Detect which cell encompasses the target text, then output its (x, y) center coordinate. 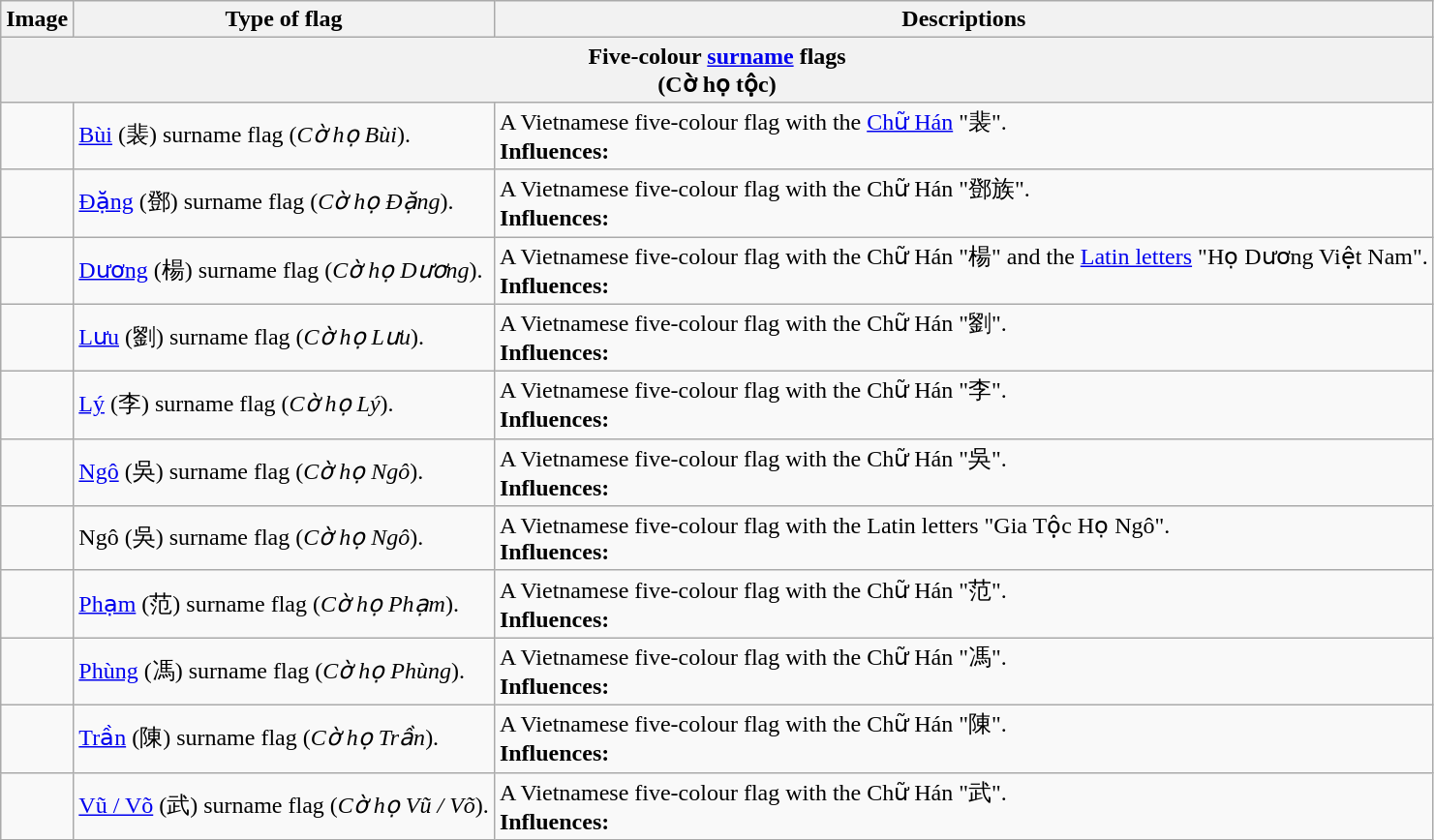
Đặng (鄧) surname flag (Cờ họ Đặng). (285, 203)
Bùi (裴) surname flag (Cờ họ Bùi). (285, 135)
Lý (李) surname flag (Cờ họ Lý). (285, 405)
Image (37, 19)
A Vietnamese five-colour flag with the Latin letters "Gia Tộc Họ Ngô".Influences: (963, 538)
A Vietnamese five-colour flag with the Chữ Hán "范".Influences: (963, 604)
A Vietnamese five-colour flag with the Chữ Hán "劉".Influences: (963, 338)
A Vietnamese five-colour flag with the Chữ Hán "吳".Influences: (963, 472)
Dương (楊) surname flag (Cờ họ Dương). (285, 270)
Phạm (范) surname flag (Cờ họ Phạm). (285, 604)
A Vietnamese five-colour flag with the Chữ Hán "馮".Influences: (963, 672)
Five-colour surname flags(Cờ họ tộc) (717, 70)
Lưu (劉) surname flag (Cờ họ Lưu). (285, 338)
Trần (陳) surname flag (Cờ họ Trần). (285, 738)
A Vietnamese five-colour flag with the Chữ Hán "楊" and the Latin letters "Họ Dương Việt Nam".Influences: (963, 270)
Type of flag (285, 19)
A Vietnamese five-colour flag with the Chữ Hán "鄧族".Influences: (963, 203)
Descriptions (963, 19)
Vũ / Võ (武) surname flag (Cờ họ Vũ / Võ). (285, 806)
Phùng (馮) surname flag (Cờ họ Phùng). (285, 672)
A Vietnamese five-colour flag with the Chữ Hán "裴".Influences: (963, 135)
A Vietnamese five-colour flag with the Chữ Hán "陳".Influences: (963, 738)
A Vietnamese five-colour flag with the Chữ Hán "武".Influences: (963, 806)
A Vietnamese five-colour flag with the Chữ Hán "李".Influences: (963, 405)
